Output the (X, Y) coordinate of the center of the cell containing the given text.  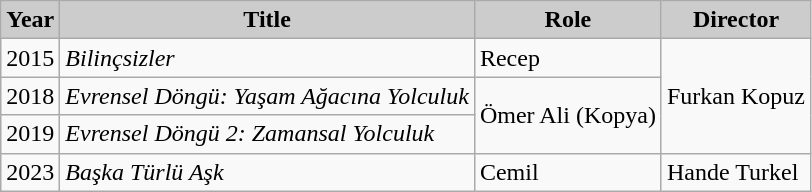
Bilinçsizler (268, 58)
Cemil (568, 172)
Role (568, 20)
Ömer Ali (Kopya) (568, 115)
2018 (30, 96)
Evrensel Döngü: Yaşam Ağacına Yolculuk (268, 96)
Evrensel Döngü 2: Zamansal Yolculuk (268, 134)
Recep (568, 58)
2023 (30, 172)
Director (736, 20)
Hande Turkel (736, 172)
2015 (30, 58)
Başka Türlü Aşk (268, 172)
Furkan Kopuz (736, 96)
Title (268, 20)
2019 (30, 134)
Year (30, 20)
